Identify which cell holds the provided text, then report its (x, y) central coordinate. 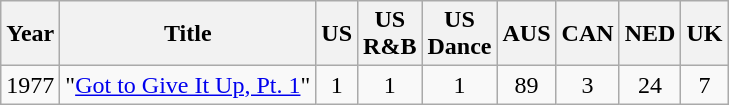
USDance (460, 34)
3 (588, 85)
CAN (588, 34)
USR&B (390, 34)
NED (650, 34)
UK (704, 34)
AUS (526, 34)
US (337, 34)
7 (704, 85)
Year (30, 34)
1977 (30, 85)
"Got to Give It Up, Pt. 1" (188, 85)
Title (188, 34)
24 (650, 85)
89 (526, 85)
